For the text-containing cell, return its midpoint in (X, Y) coordinate format. 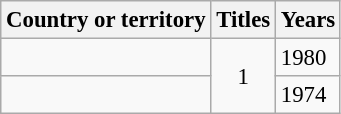
Titles (244, 20)
Country or territory (106, 20)
1980 (308, 58)
1974 (308, 95)
1 (244, 76)
Years (308, 20)
